Extract the [X, Y] coordinate from the center of the cell holding the provided text.  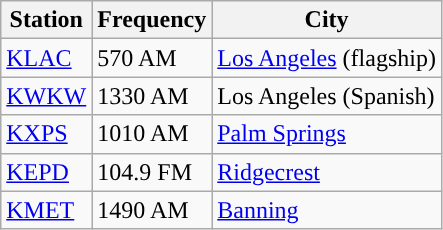
Banning [327, 210]
Ridgecrest [327, 172]
Palm Springs [327, 134]
Los Angeles (Spanish) [327, 96]
Los Angeles (flagship) [327, 58]
KLAC [46, 58]
1010 AM [152, 134]
570 AM [152, 58]
1330 AM [152, 96]
KWKW [46, 96]
Frequency [152, 20]
KMET [46, 210]
1490 AM [152, 210]
City [327, 20]
Station [46, 20]
104.9 FM [152, 172]
KXPS [46, 134]
KEPD [46, 172]
